Capture the cell that displays the provided text and extract its (x, y) central coordinate. 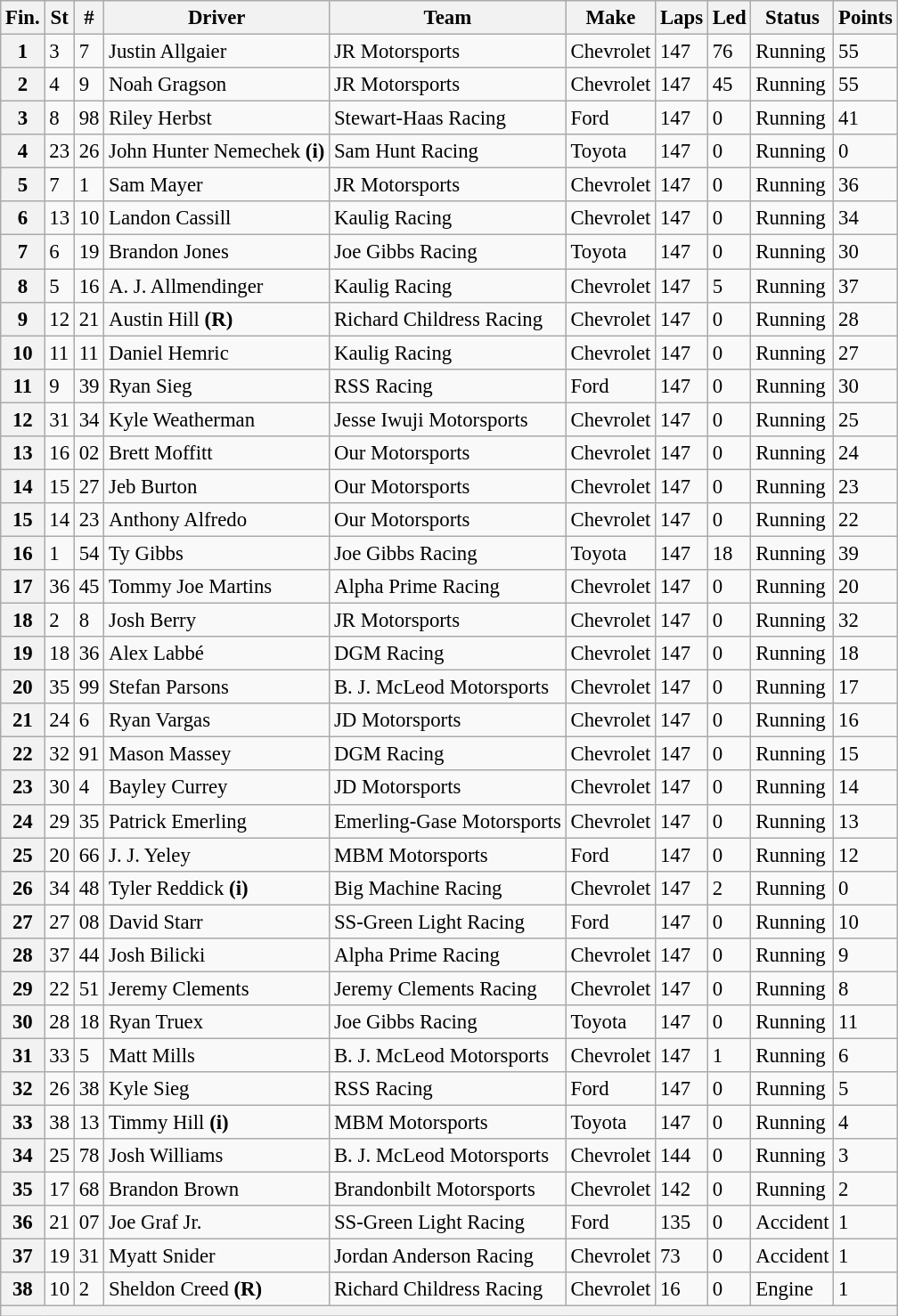
02 (89, 453)
Jesse Iwuji Motorsports (448, 419)
41 (866, 118)
J. J. Yeley (217, 855)
Kyle Sieg (217, 1089)
Ty Gibbs (217, 553)
44 (89, 955)
A. J. Allmendinger (217, 286)
Josh Bilicki (217, 955)
Anthony Alfredo (217, 520)
144 (682, 1156)
66 (89, 855)
Myatt Snider (217, 1256)
Make (610, 18)
Brandon Jones (217, 252)
Ryan Truex (217, 1022)
51 (89, 988)
Landon Cassill (217, 218)
Sam Hunt Racing (448, 151)
Riley Herbst (217, 118)
Big Machine Racing (448, 888)
Emerling-Gase Motorsports (448, 821)
Driver (217, 18)
Jordan Anderson Racing (448, 1256)
Timmy Hill (i) (217, 1123)
Josh Williams (217, 1156)
John Hunter Nemechek (i) (217, 151)
Fin. (23, 18)
Engine (793, 1290)
68 (89, 1190)
54 (89, 553)
Tommy Joe Martins (217, 587)
Stefan Parsons (217, 687)
Team (448, 18)
Points (866, 18)
Brandon Brown (217, 1190)
98 (89, 118)
142 (682, 1190)
78 (89, 1156)
Laps (682, 18)
Led (729, 18)
Jeremy Clements Racing (448, 988)
Brandonbilt Motorsports (448, 1190)
Mason Massey (217, 754)
91 (89, 754)
Jeb Burton (217, 486)
135 (682, 1223)
73 (682, 1256)
Alex Labbé (217, 654)
Josh Berry (217, 621)
Patrick Emerling (217, 821)
Kyle Weatherman (217, 419)
Status (793, 18)
48 (89, 888)
Bayley Currey (217, 788)
# (89, 18)
Brett Moffitt (217, 453)
Noah Gragson (217, 85)
76 (729, 52)
St (59, 18)
Daniel Hemric (217, 353)
Matt Mills (217, 1055)
08 (89, 922)
Joe Graf Jr. (217, 1223)
Ryan Sieg (217, 386)
Stewart-Haas Racing (448, 118)
99 (89, 687)
Sam Mayer (217, 185)
Jeremy Clements (217, 988)
07 (89, 1223)
David Starr (217, 922)
Austin Hill (R) (217, 319)
Ryan Vargas (217, 720)
Justin Allgaier (217, 52)
Tyler Reddick (i) (217, 888)
Sheldon Creed (R) (217, 1290)
